Determine the [x, y] coordinate at the center of the cell enclosing the given text.  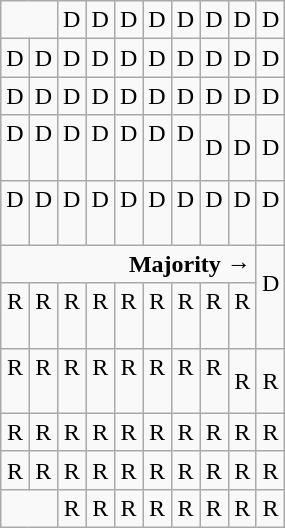
Majority → [129, 264]
